Output the [x, y] coordinate of the center of the cell containing the given text.  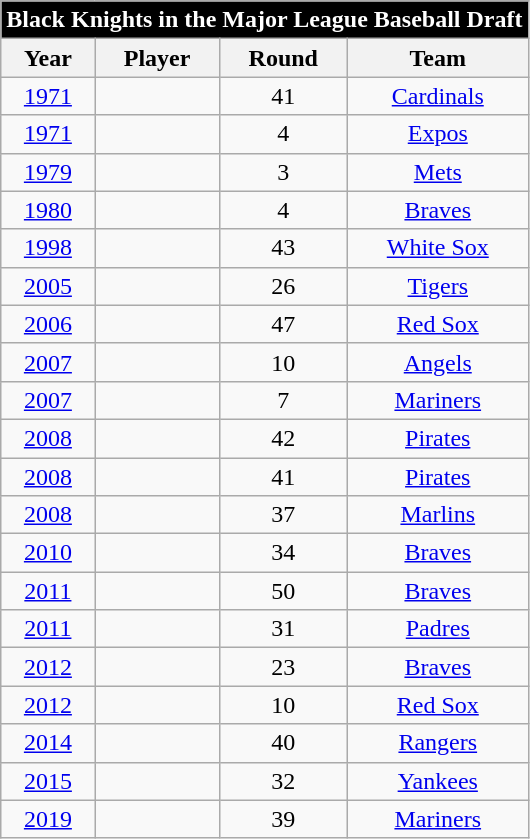
39 [283, 819]
37 [283, 515]
42 [283, 438]
2019 [48, 819]
1979 [48, 172]
2006 [48, 324]
White Sox [438, 248]
43 [283, 248]
Mets [438, 172]
47 [283, 324]
7 [283, 400]
Year [48, 58]
1980 [48, 210]
23 [283, 667]
Expos [438, 134]
Black Knights in the Major League Baseball Draft [264, 20]
Padres [438, 629]
Cardinals [438, 96]
1998 [48, 248]
3 [283, 172]
34 [283, 553]
Team [438, 58]
2005 [48, 286]
50 [283, 591]
Yankees [438, 781]
2015 [48, 781]
2010 [48, 553]
Rangers [438, 743]
Tigers [438, 286]
Player [157, 58]
31 [283, 629]
40 [283, 743]
Round [283, 58]
Marlins [438, 515]
2014 [48, 743]
26 [283, 286]
32 [283, 781]
Angels [438, 362]
